From the cell containing the given text, extract its center point as (x, y) coordinate. 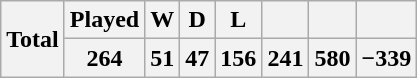
D (198, 20)
Total (33, 39)
L (238, 20)
156 (238, 58)
47 (198, 58)
Played (104, 20)
−339 (386, 58)
W (162, 20)
51 (162, 58)
241 (286, 58)
580 (332, 58)
264 (104, 58)
